Identify which cell holds the provided text, then report its (x, y) central coordinate. 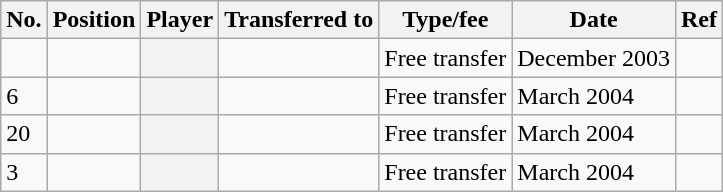
No. (24, 20)
Transferred to (299, 20)
6 (24, 96)
Date (594, 20)
Player (180, 20)
December 2003 (594, 58)
Type/fee (446, 20)
Ref (698, 20)
Position (94, 20)
20 (24, 134)
3 (24, 172)
